Find where the given text appears and provide that cell's center as (x, y) coordinate. 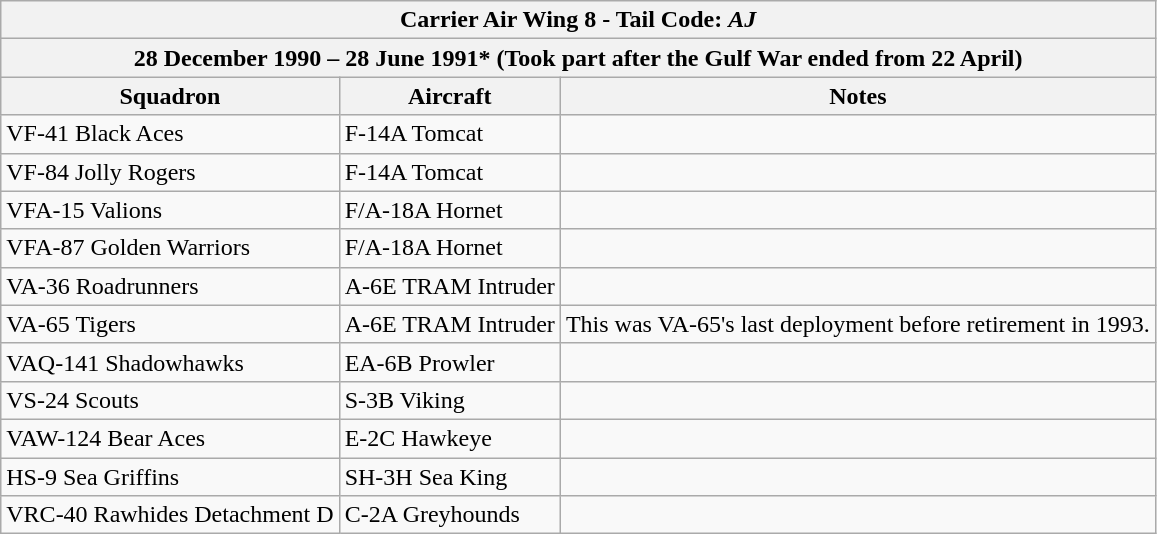
SH-3H Sea King (450, 477)
VRC-40 Rawhides Detachment D (170, 515)
Squadron (170, 96)
Carrier Air Wing 8 - Tail Code: AJ (578, 20)
EA-6B Prowler (450, 362)
VA-65 Tigers (170, 324)
VF-84 Jolly Rogers (170, 172)
VAW-124 Bear Aces (170, 438)
VS-24 Scouts (170, 400)
VA-36 Roadrunners (170, 286)
S-3B Viking (450, 400)
C-2A Greyhounds (450, 515)
28 December 1990 – 28 June 1991* (Took part after the Gulf War ended from 22 April) (578, 58)
VFA-87 Golden Warriors (170, 248)
E-2C Hawkeye (450, 438)
VF-41 Black Aces (170, 134)
This was VA-65's last deployment before retirement in 1993. (858, 324)
HS-9 Sea Griffins (170, 477)
Aircraft (450, 96)
VFA-15 Valions (170, 210)
Notes (858, 96)
VAQ-141 Shadowhawks (170, 362)
